For the text-containing cell, return its midpoint in (x, y) coordinate format. 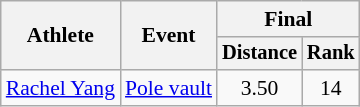
Final (288, 19)
3.50 (260, 88)
14 (331, 88)
Event (168, 36)
Distance (260, 54)
Rachel Yang (60, 88)
Rank (331, 54)
Pole vault (168, 88)
Athlete (60, 36)
